Locate the cell with the specified text and output its [x, y] center coordinate. 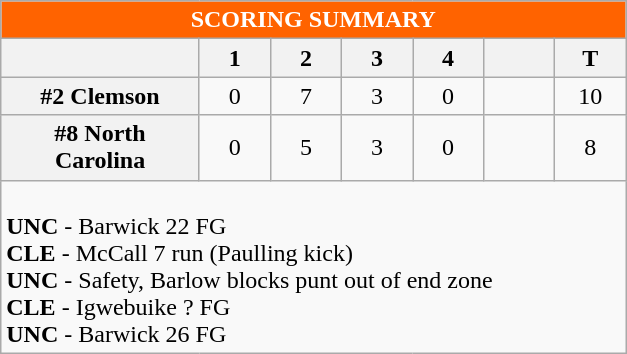
10 [590, 96]
SCORING SUMMARY [314, 20]
4 [448, 58]
8 [590, 148]
2 [306, 58]
UNC - Barwick 22 FG CLE - McCall 7 run (Paulling kick) UNC - Safety, Barlow blocks punt out of end zone CLE - Igwebuike ? FG UNC - Barwick 26 FG [314, 266]
#2 Clemson [100, 96]
7 [306, 96]
T [590, 58]
5 [306, 148]
#8 North Carolina [100, 148]
1 [234, 58]
